Return the (x, y) coordinate for the center point of the cell that contains the specified text.  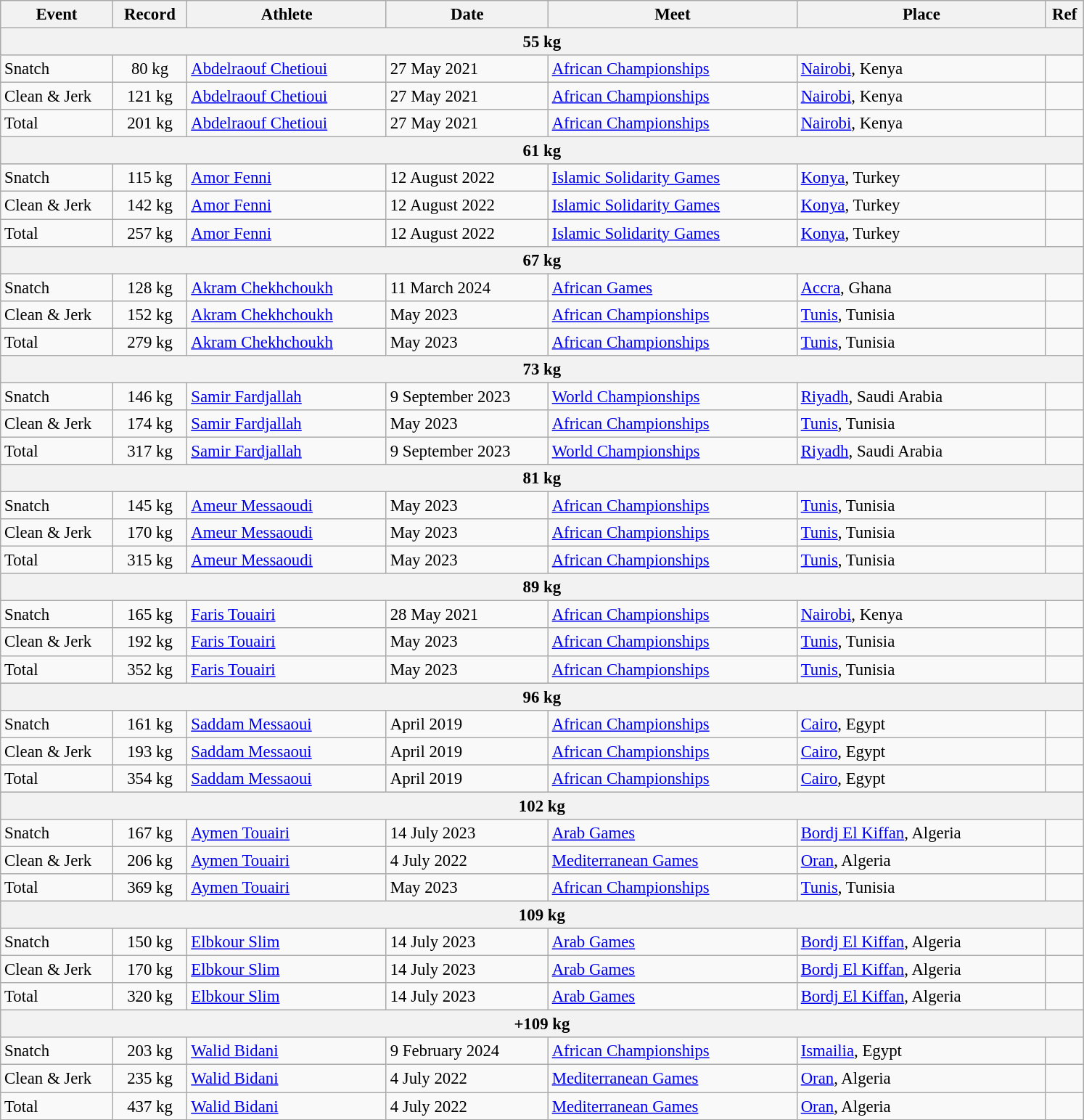
152 kg (149, 314)
67 kg (542, 260)
150 kg (149, 942)
Record (149, 15)
89 kg (542, 587)
165 kg (149, 615)
235 kg (149, 1079)
9 February 2024 (467, 1052)
109 kg (542, 915)
96 kg (542, 697)
115 kg (149, 178)
317 kg (149, 451)
Athlete (287, 15)
257 kg (149, 233)
+109 kg (542, 1024)
Accra, Ghana (921, 287)
Event (57, 15)
203 kg (149, 1052)
Ref (1064, 15)
81 kg (542, 478)
354 kg (149, 779)
73 kg (542, 369)
206 kg (149, 860)
352 kg (149, 669)
121 kg (149, 97)
161 kg (149, 724)
55 kg (542, 42)
192 kg (149, 642)
167 kg (149, 833)
369 kg (149, 888)
Place (921, 15)
28 May 2021 (467, 615)
61 kg (542, 151)
11 March 2024 (467, 287)
142 kg (149, 205)
Ismailia, Egypt (921, 1052)
201 kg (149, 123)
174 kg (149, 424)
146 kg (149, 396)
437 kg (149, 1106)
Meet (672, 15)
279 kg (149, 342)
320 kg (149, 997)
80 kg (149, 69)
128 kg (149, 287)
145 kg (149, 506)
Date (467, 15)
African Games (672, 287)
102 kg (542, 806)
315 kg (149, 560)
193 kg (149, 751)
